Search for the cell housing the specified text and yield its (X, Y) center coordinate. 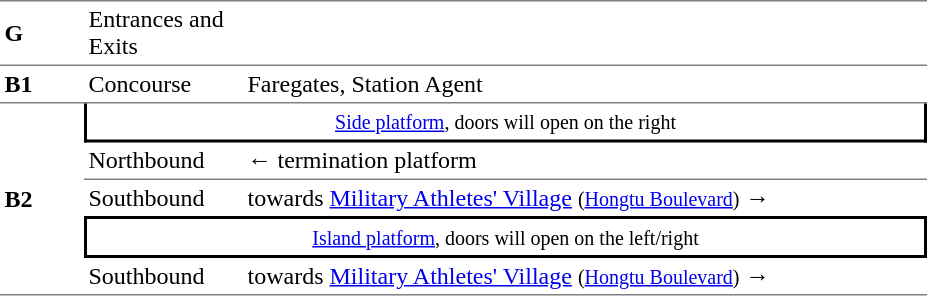
Northbound (164, 160)
Entrances and Exits (164, 32)
← termination platform (585, 160)
Side platform, doors will open on the right (506, 124)
Island platform, doors will open on the left/right (506, 237)
B1 (42, 84)
Faregates, Station Agent (585, 84)
Concourse (164, 84)
B2 (42, 200)
G (42, 32)
